Detect which cell encompasses the target text, then output its [x, y] center coordinate. 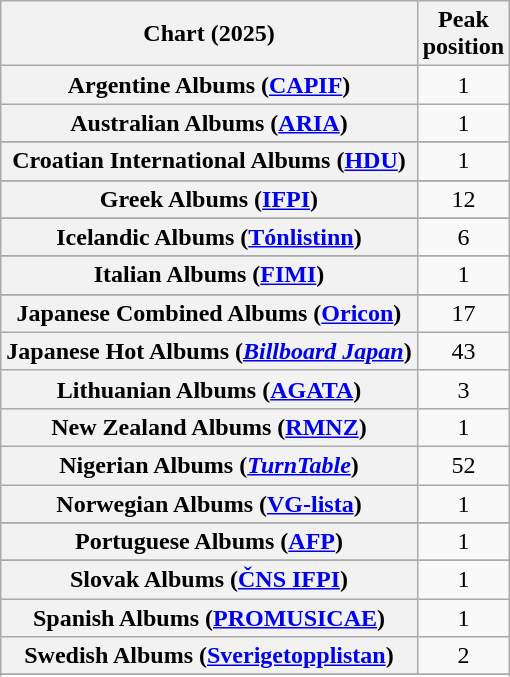
Nigerian Albums (TurnTable) [209, 465]
Japanese Combined Albums (Oricon) [209, 313]
Peakposition [463, 34]
Spanish Albums (PROMUSICAE) [209, 618]
17 [463, 313]
Slovak Albums (ČNS IFPI) [209, 580]
Argentine Albums (CAPIF) [209, 85]
New Zealand Albums (RMNZ) [209, 427]
Australian Albums (ARIA) [209, 123]
52 [463, 465]
2 [463, 656]
43 [463, 351]
Italian Albums (FIMI) [209, 275]
Chart (2025) [209, 34]
Swedish Albums (Sverigetopplistan) [209, 656]
Croatian International Albums (HDU) [209, 161]
Icelandic Albums (Tónlistinn) [209, 237]
3 [463, 389]
12 [463, 199]
Norwegian Albums (VG-lista) [209, 503]
Lithuanian Albums (AGATA) [209, 389]
Japanese Hot Albums (Billboard Japan) [209, 351]
6 [463, 237]
Greek Albums (IFPI) [209, 199]
Portuguese Albums (AFP) [209, 542]
